Determine the (x, y) coordinate at the center of the cell enclosing the given text.  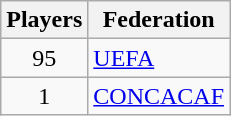
CONCACAF (159, 96)
Players (44, 20)
Federation (159, 20)
1 (44, 96)
95 (44, 58)
UEFA (159, 58)
